Search for the cell housing the specified text and yield its [x, y] center coordinate. 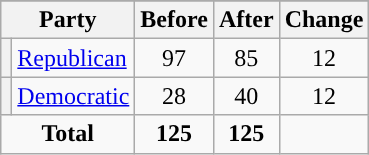
40 [246, 96]
Party [68, 20]
Republican [74, 58]
28 [174, 96]
Before [174, 20]
97 [174, 58]
Democratic [74, 96]
85 [246, 58]
Total [68, 134]
After [246, 20]
Change [324, 20]
